Return the [x, y] coordinate for the center point of the cell that contains the specified text.  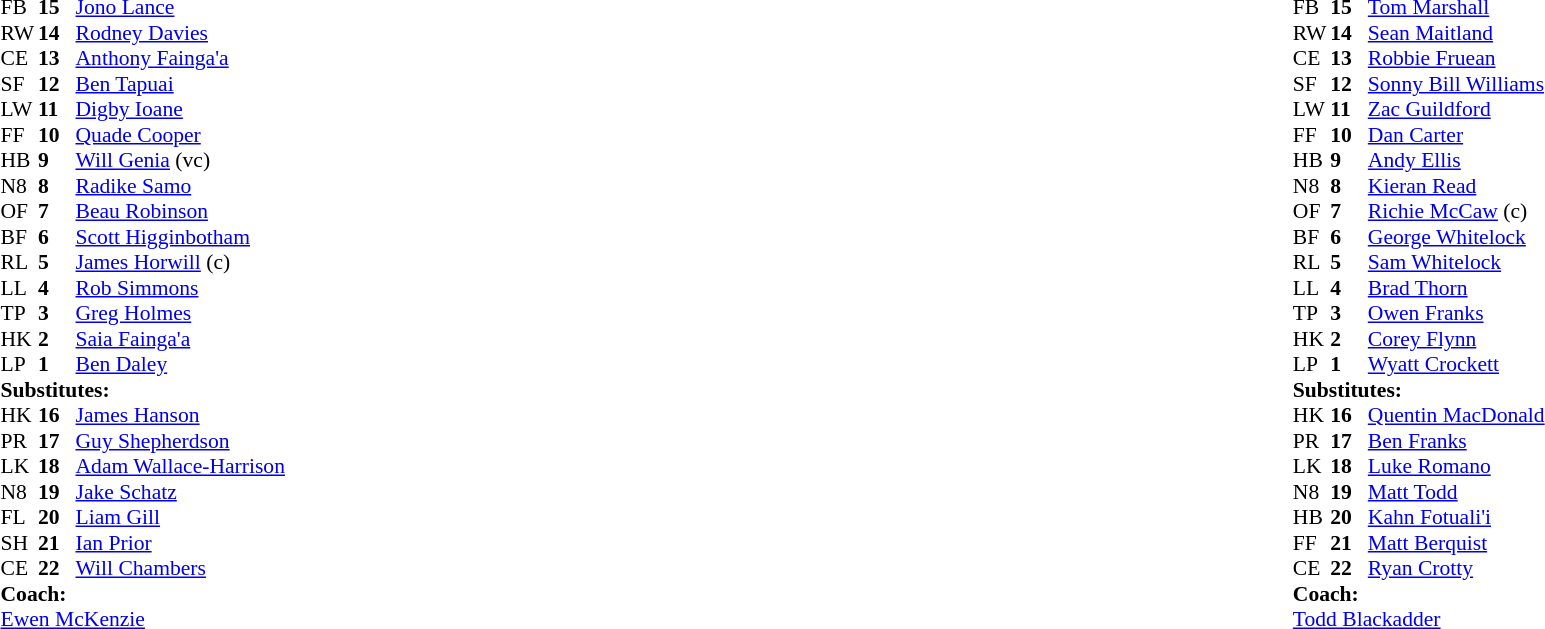
James Horwill (c) [180, 263]
Kahn Fotuali'i [1456, 517]
Ryan Crotty [1456, 569]
Wyatt Crockett [1456, 365]
SH [19, 543]
Matt Berquist [1456, 543]
Quentin MacDonald [1456, 415]
Luke Romano [1456, 467]
Digby Ioane [180, 109]
Quade Cooper [180, 135]
Sam Whitelock [1456, 263]
Saia Fainga'a [180, 339]
Rodney Davies [180, 33]
Kieran Read [1456, 186]
Zac Guildford [1456, 109]
James Hanson [180, 415]
Beau Robinson [180, 211]
Rob Simmons [180, 288]
Robbie Fruean [1456, 59]
Andy Ellis [1456, 161]
Greg Holmes [180, 313]
Sean Maitland [1456, 33]
Guy Shepherdson [180, 441]
Will Genia (vc) [180, 161]
Matt Todd [1456, 492]
Brad Thorn [1456, 288]
Corey Flynn [1456, 339]
Ben Tapuai [180, 84]
Owen Franks [1456, 313]
Dan Carter [1456, 135]
Ian Prior [180, 543]
Ben Daley [180, 365]
Radike Samo [180, 186]
Sonny Bill Williams [1456, 84]
Adam Wallace-Harrison [180, 467]
Liam Gill [180, 517]
Anthony Fainga'a [180, 59]
Richie McCaw (c) [1456, 211]
Scott Higginbotham [180, 237]
Jake Schatz [180, 492]
FL [19, 517]
Will Chambers [180, 569]
George Whitelock [1456, 237]
Ben Franks [1456, 441]
